Return (X, Y) of the center of cell containing provided text 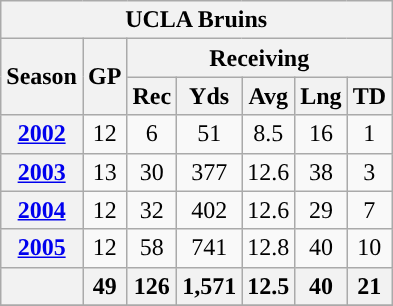
2003 (42, 172)
8.5 (268, 134)
10 (369, 248)
21 (369, 286)
2004 (42, 210)
12.5 (268, 286)
2002 (42, 134)
402 (210, 210)
Lng (321, 96)
1 (369, 134)
2005 (42, 248)
30 (152, 172)
1,571 (210, 286)
126 (152, 286)
12.8 (268, 248)
13 (104, 172)
16 (321, 134)
32 (152, 210)
Receiving (260, 58)
3 (369, 172)
29 (321, 210)
Avg (268, 96)
51 (210, 134)
741 (210, 248)
49 (104, 286)
38 (321, 172)
TD (369, 96)
GP (104, 77)
Yds (210, 96)
UCLA Bruins (196, 20)
377 (210, 172)
6 (152, 134)
Season (42, 77)
Rec (152, 96)
58 (152, 248)
7 (369, 210)
